For the text-containing cell, return its midpoint in (X, Y) coordinate format. 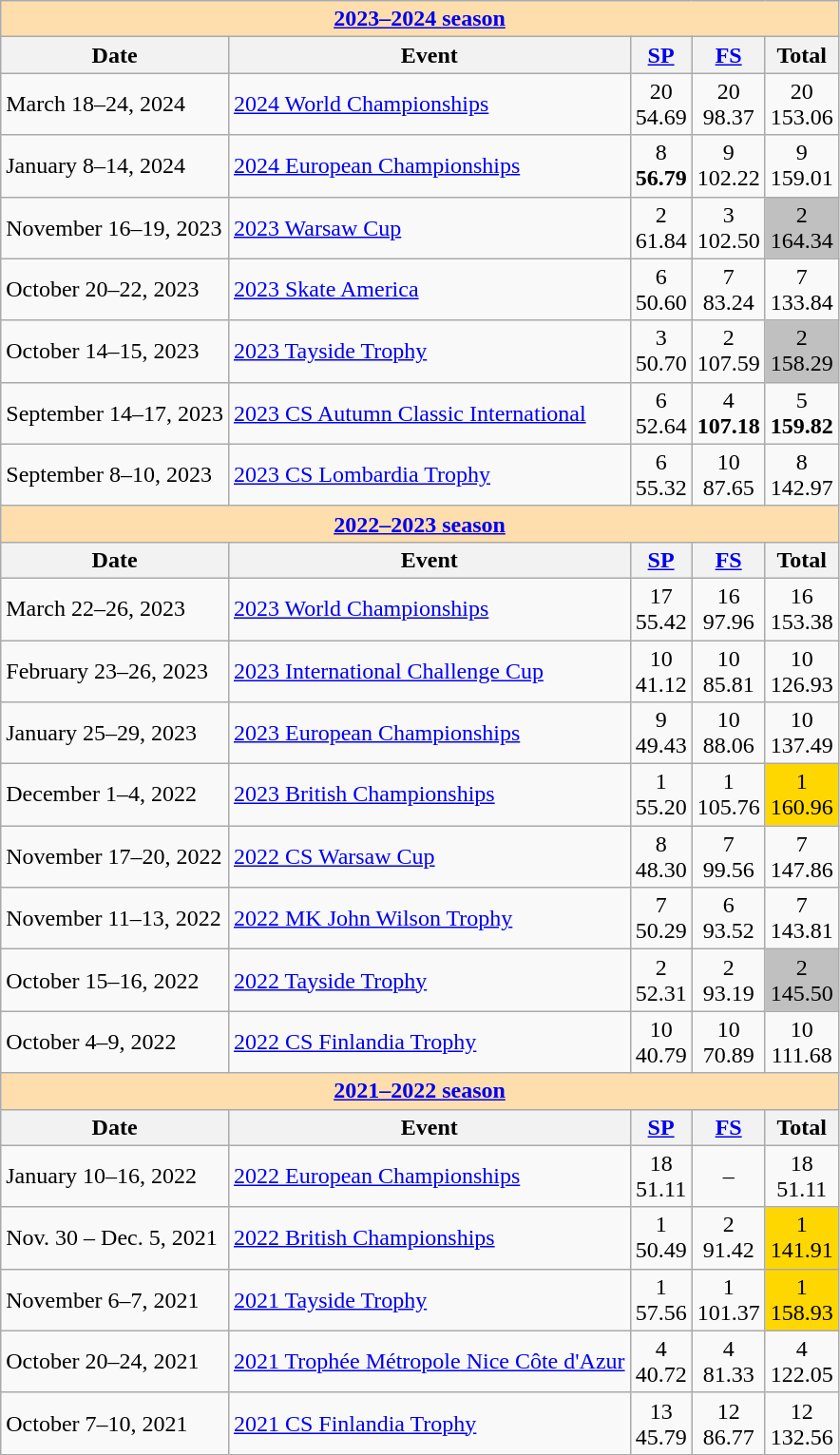
November 16–19, 2023 (115, 228)
1 57.56 (661, 1300)
2 145.50 (802, 981)
10 137.49 (802, 734)
2021 Trophée Métropole Nice Côte d'Azur (430, 1361)
6 52.64 (661, 412)
4 122.05 (802, 1361)
10 87.65 (728, 475)
2022 European Championships (430, 1177)
7 83.24 (728, 289)
2022 British Championships (430, 1237)
2023 International Challenge Cup (430, 671)
February 23–26, 2023 (115, 671)
Nov. 30 – Dec. 5, 2021 (115, 1237)
1 101.37 (728, 1300)
1 141.91 (802, 1237)
2023 Tayside Trophy (430, 352)
5 159.82 (802, 412)
2023 Warsaw Cup (430, 228)
10 70.89 (728, 1042)
2 61.84 (661, 228)
20 98.37 (728, 105)
2022 MK John Wilson Trophy (430, 918)
1 158.93 (802, 1300)
7 99.56 (728, 857)
March 18–24, 2024 (115, 105)
10 85.81 (728, 671)
October 14–15, 2023 (115, 352)
3 50.70 (661, 352)
7 143.81 (802, 918)
16 153.38 (802, 608)
1 50.49 (661, 1237)
2023 Skate America (430, 289)
6 55.32 (661, 475)
7 147.86 (802, 857)
2021–2022 season (420, 1091)
December 1–4, 2022 (115, 795)
November 17–20, 2022 (115, 857)
November 6–7, 2021 (115, 1300)
October 20–24, 2021 (115, 1361)
7 133.84 (802, 289)
September 8–10, 2023 (115, 475)
2022–2023 season (420, 524)
2024 World Championships (430, 105)
2023 British Championships (430, 795)
1 160.96 (802, 795)
1 105.76 (728, 795)
9 159.01 (802, 165)
2023 World Championships (430, 608)
March 22–26, 2023 (115, 608)
2023 CS Lombardia Trophy (430, 475)
20 54.69 (661, 105)
2023 European Championships (430, 734)
2 91.42 (728, 1237)
2022 CS Warsaw Cup (430, 857)
January 10–16, 2022 (115, 1177)
2021 CS Finlandia Trophy (430, 1424)
8 48.30 (661, 857)
4 81.33 (728, 1361)
September 14–17, 2023 (115, 412)
9 49.43 (661, 734)
January 25–29, 2023 (115, 734)
4 40.72 (661, 1361)
12 132.56 (802, 1424)
2 158.29 (802, 352)
10 126.93 (802, 671)
12 86.77 (728, 1424)
10 88.06 (728, 734)
– (728, 1177)
2 52.31 (661, 981)
January 8–14, 2024 (115, 165)
3 102.50 (728, 228)
2 107.59 (728, 352)
4 107.18 (728, 412)
October 7–10, 2021 (115, 1424)
2024 European Championships (430, 165)
October 20–22, 2023 (115, 289)
October 15–16, 2022 (115, 981)
2022 Tayside Trophy (430, 981)
9 102.22 (728, 165)
6 50.60 (661, 289)
7 50.29 (661, 918)
13 45.79 (661, 1424)
8 142.97 (802, 475)
8 56.79 (661, 165)
2 93.19 (728, 981)
2023 CS Autumn Classic International (430, 412)
6 93.52 (728, 918)
10 111.68 (802, 1042)
10 41.12 (661, 671)
20 153.06 (802, 105)
2023–2024 season (420, 19)
10 40.79 (661, 1042)
16 97.96 (728, 608)
1 55.20 (661, 795)
17 55.42 (661, 608)
2022 CS Finlandia Trophy (430, 1042)
2 164.34 (802, 228)
November 11–13, 2022 (115, 918)
October 4–9, 2022 (115, 1042)
2021 Tayside Trophy (430, 1300)
